Search for the cell housing the specified text and yield its [x, y] center coordinate. 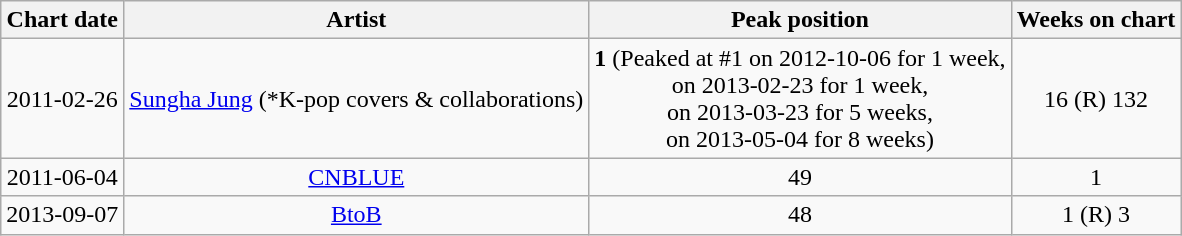
BtoB [356, 215]
16 (R) 132 [1096, 98]
48 [800, 215]
2011-02-26 [62, 98]
Chart date [62, 20]
1 (Peaked at #1 on 2012-10-06 for 1 week,on 2013-02-23 for 1 week,on 2013-03-23 for 5 weeks,on 2013-05-04 for 8 weeks) [800, 98]
Peak position [800, 20]
Sungha Jung (*K-pop covers & collaborations) [356, 98]
2011-06-04 [62, 177]
Artist [356, 20]
Weeks on chart [1096, 20]
1 [1096, 177]
1 (R) 3 [1096, 215]
CNBLUE [356, 177]
2013-09-07 [62, 215]
49 [800, 177]
